Capture the cell that displays the provided text and extract its (X, Y) central coordinate. 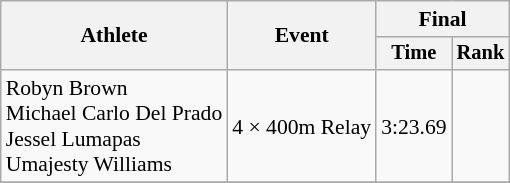
Time (414, 54)
Robyn BrownMichael Carlo Del PradoJessel LumapasUmajesty Williams (114, 126)
4 × 400m Relay (302, 126)
Rank (481, 54)
Final (442, 19)
Event (302, 36)
Athlete (114, 36)
3:23.69 (414, 126)
